Scan for the cell matching the given text and deliver its (X, Y) coordinate at center. 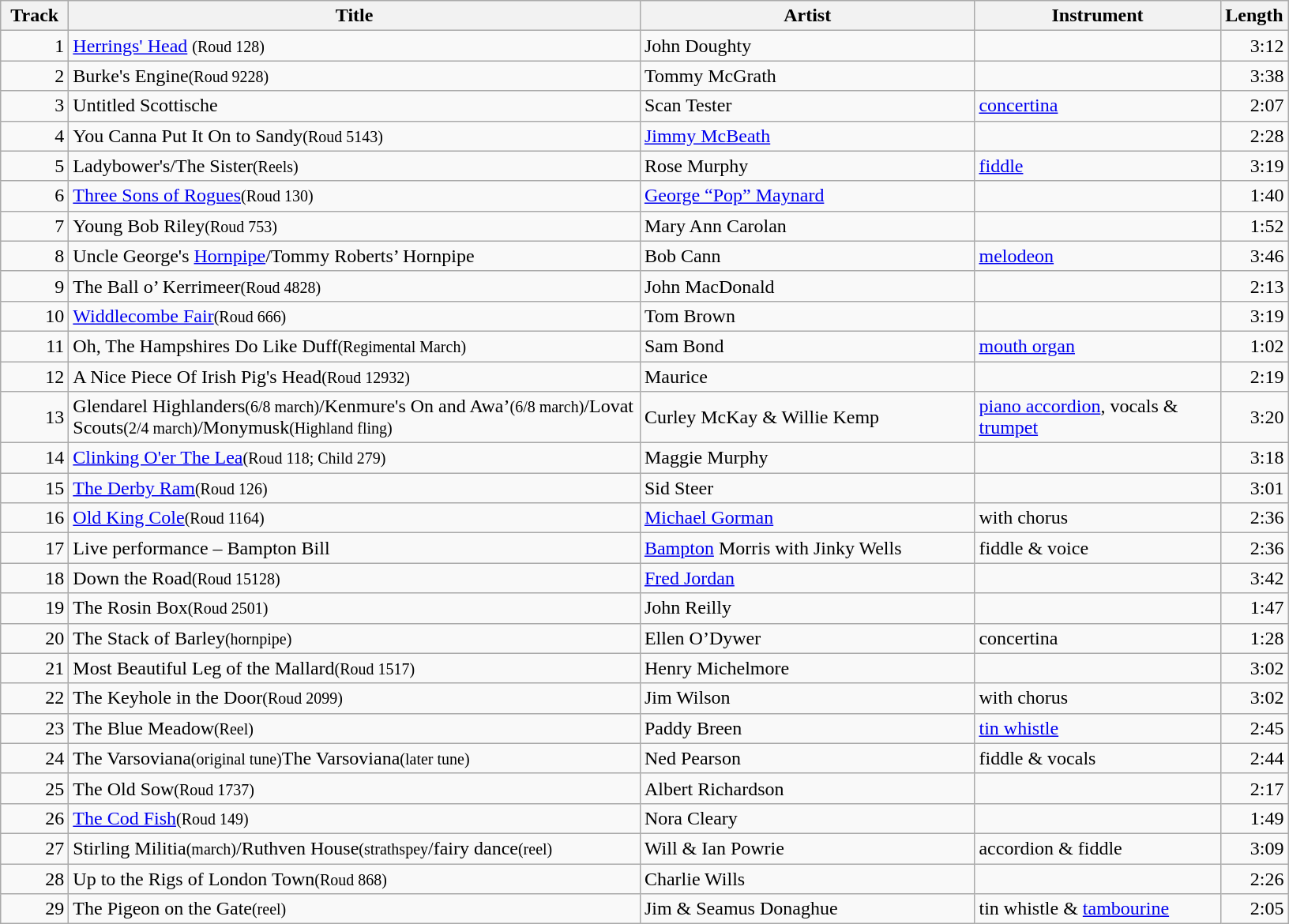
2:45 (1254, 728)
3 (35, 106)
Most Beautiful Leg of the Mallard(Roud 1517) (355, 668)
25 (35, 788)
Untitled Scottische (355, 106)
3:20 (1254, 417)
Jim & Seamus Donaghue (807, 909)
22 (35, 698)
Mary Ann Carolan (807, 226)
Instrument (1098, 16)
Michael Gorman (807, 518)
Three Sons of Rogues(Roud 130) (355, 196)
Down the Road(Roud 15128) (355, 578)
Clinking O'er The Lea(Roud 118; Child 279) (355, 458)
15 (35, 488)
You Canna Put It On to Sandy(Roud 5143) (355, 136)
Paddy Breen (807, 728)
2 (35, 76)
Bob Cann (807, 256)
melodeon (1098, 256)
3:09 (1254, 848)
17 (35, 548)
2:44 (1254, 758)
2:19 (1254, 377)
Glendarel Highlanders(6/8 march)/Kenmure's On and Awa’(6/8 march)/Lovat Scouts(2/4 march)/Monymusk(Highland fling) (355, 417)
Curley McKay & Willie Kemp (807, 417)
3:38 (1254, 76)
23 (35, 728)
Length (1254, 16)
12 (35, 377)
Widdlecombe Fair(Roud 666) (355, 316)
Herrings' Head (Roud 128) (355, 46)
tin whistle (1098, 728)
10 (35, 316)
8 (35, 256)
Scan Tester (807, 106)
1:40 (1254, 196)
Albert Richardson (807, 788)
2:13 (1254, 286)
fiddle & voice (1098, 548)
2:26 (1254, 879)
5 (35, 166)
3:42 (1254, 578)
16 (35, 518)
3:46 (1254, 256)
Tommy McGrath (807, 76)
Up to the Rigs of London Town(Roud 868) (355, 879)
2:07 (1254, 106)
George “Pop” Maynard (807, 196)
29 (35, 909)
6 (35, 196)
The Cod Fish(Roud 149) (355, 818)
Old King Cole(Roud 1164) (355, 518)
9 (35, 286)
1:28 (1254, 638)
Will & Ian Powrie (807, 848)
Tom Brown (807, 316)
14 (35, 458)
Live performance – Bampton Bill (355, 548)
Young Bob Riley(Roud 753) (355, 226)
Sam Bond (807, 346)
Bampton Morris with Jinky Wells (807, 548)
Charlie Wills (807, 879)
21 (35, 668)
Ellen O’Dywer (807, 638)
2:28 (1254, 136)
2:17 (1254, 788)
26 (35, 818)
24 (35, 758)
Maurice (807, 377)
Henry Michelmore (807, 668)
mouth organ (1098, 346)
Title (355, 16)
1:49 (1254, 818)
13 (35, 417)
Uncle George's Hornpipe/Tommy Roberts’ Hornpipe (355, 256)
1:47 (1254, 608)
Jim Wilson (807, 698)
fiddle (1098, 166)
3:18 (1254, 458)
Sid Steer (807, 488)
Nora Cleary (807, 818)
John Doughty (807, 46)
The Keyhole in the Door(Roud 2099) (355, 698)
The Derby Ram(Roud 126) (355, 488)
The Old Sow(Roud 1737) (355, 788)
4 (35, 136)
Stirling Militia(march)/Ruthven House(strathspey/fairy dance(reel) (355, 848)
The Varsoviana(original tune)The Varsoviana(later tune) (355, 758)
tin whistle & tambourine (1098, 909)
John Reilly (807, 608)
Jimmy McBeath (807, 136)
The Rosin Box(Roud 2501) (355, 608)
11 (35, 346)
fiddle & vocals (1098, 758)
Rose Murphy (807, 166)
Artist (807, 16)
3:01 (1254, 488)
The Ball o’ Kerrimeer(Roud 4828) (355, 286)
Oh, The Hampshires Do Like Duff(Regimental March) (355, 346)
Burke's Engine(Roud 9228) (355, 76)
Fred Jordan (807, 578)
27 (35, 848)
A Nice Piece Of Irish Pig's Head(Roud 12932) (355, 377)
Ladybower's/The Sister(Reels) (355, 166)
1 (35, 46)
The Pigeon on the Gate(reel) (355, 909)
John MacDonald (807, 286)
Track (35, 16)
accordion & fiddle (1098, 848)
Maggie Murphy (807, 458)
1:02 (1254, 346)
Ned Pearson (807, 758)
piano accordion, vocals & trumpet (1098, 417)
The Stack of Barley(hornpipe) (355, 638)
19 (35, 608)
20 (35, 638)
The Blue Meadow(Reel) (355, 728)
28 (35, 879)
18 (35, 578)
2:05 (1254, 909)
7 (35, 226)
3:12 (1254, 46)
1:52 (1254, 226)
